For the text-containing cell, return its midpoint in [X, Y] coordinate format. 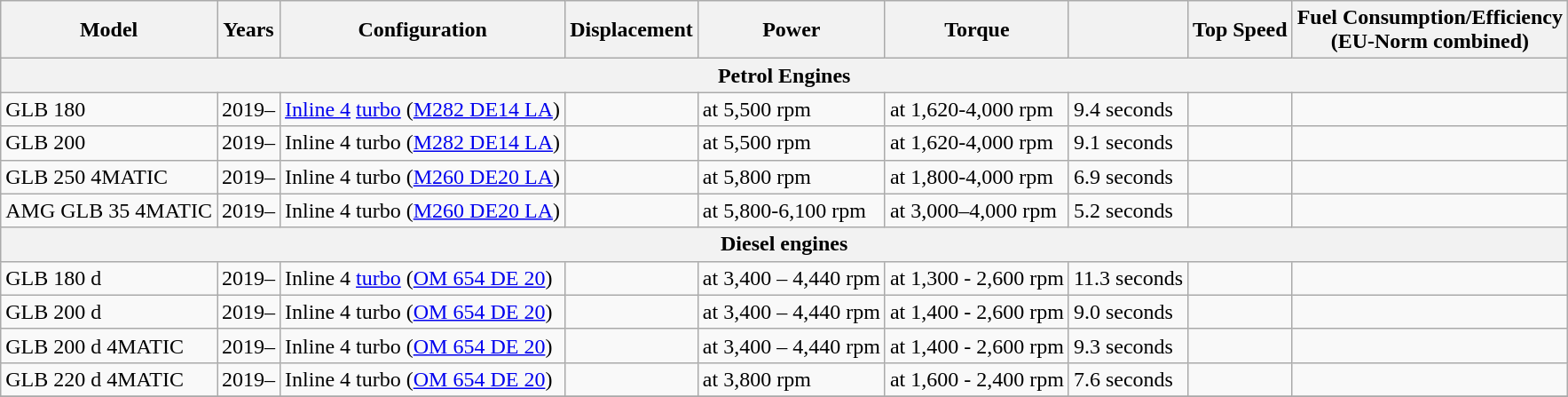
Power [792, 30]
9.3 seconds [1128, 345]
Diesel engines [784, 244]
GLB 200 d 4MATIC [109, 345]
GLB 180 [109, 109]
GLB 250 4MATIC [109, 177]
11.3 seconds [1128, 278]
GLB 200 d [109, 312]
7.6 seconds [1128, 379]
GLB 180 d [109, 278]
at 1,300 - 2,600 rpm [976, 278]
GLB 220 d 4MATIC [109, 379]
at 3,000–4,000 rpm [976, 210]
at 1,800-4,000 rpm [976, 177]
at 1,600 - 2,400 rpm [976, 379]
Top Speed [1241, 30]
Displacement [632, 30]
Years [248, 30]
at 5,800 rpm [792, 177]
AMG GLB 35 4MATIC [109, 210]
at 5,800-6,100 rpm [792, 210]
Model [109, 30]
at 3,800 rpm [792, 379]
Configuration [422, 30]
Torque [976, 30]
9.0 seconds [1128, 312]
Petrol Engines [784, 75]
5.2 seconds [1128, 210]
9.4 seconds [1128, 109]
6.9 seconds [1128, 177]
9.1 seconds [1128, 143]
GLB 200 [109, 143]
Fuel Consumption/Efficiency(EU-Norm combined) [1430, 30]
